From the cell containing the given text, extract its center point as (x, y) coordinate. 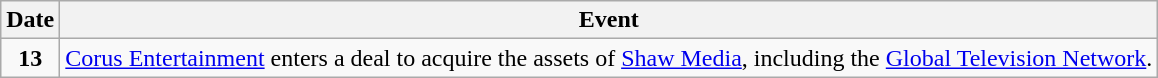
Corus Entertainment enters a deal to acquire the assets of Shaw Media, including the Global Television Network. (609, 58)
13 (30, 58)
Event (609, 20)
Date (30, 20)
